Provide the [x, y] coordinate of the cell's center where the given text is located.  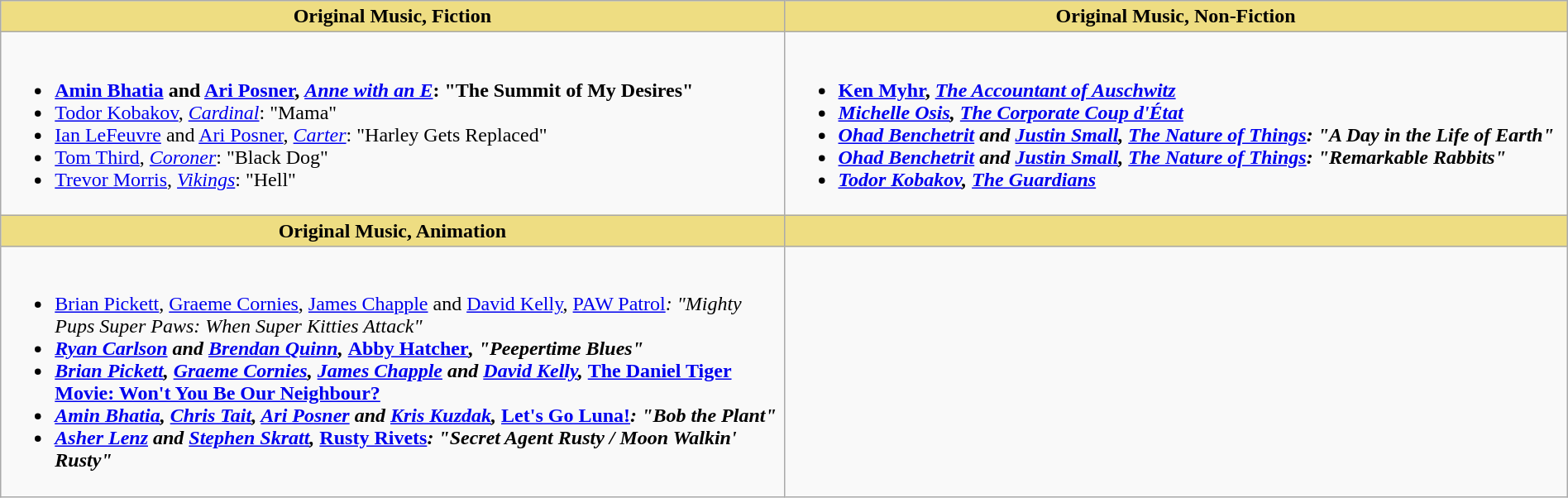
Original Music, Animation [392, 231]
Original Music, Fiction [392, 17]
Original Music, Non-Fiction [1176, 17]
